Locate the cell with the specified text and output its [x, y] center coordinate. 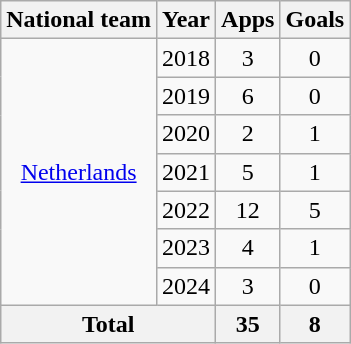
Netherlands [79, 172]
4 [248, 248]
12 [248, 210]
2021 [186, 172]
8 [315, 324]
Apps [248, 20]
2024 [186, 286]
2020 [186, 134]
National team [79, 20]
2019 [186, 96]
2022 [186, 210]
35 [248, 324]
Year [186, 20]
2023 [186, 248]
2018 [186, 58]
Total [108, 324]
2 [248, 134]
Goals [315, 20]
6 [248, 96]
